Find where the given text appears and provide that cell's center as (X, Y) coordinate. 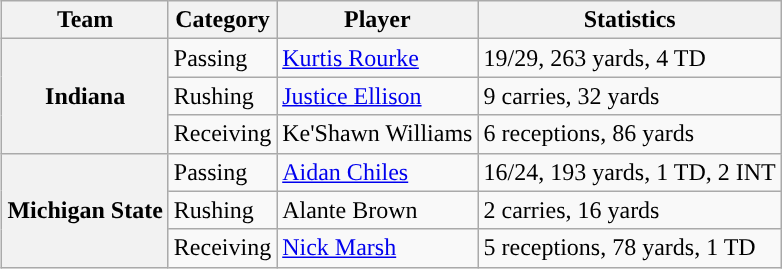
Aidan Chiles (378, 172)
Michigan State (85, 210)
Category (222, 20)
Team (85, 20)
5 receptions, 78 yards, 1 TD (630, 248)
Justice Ellison (378, 96)
Kurtis Rourke (378, 58)
Player (378, 20)
Indiana (85, 96)
16/24, 193 yards, 1 TD, 2 INT (630, 172)
Alante Brown (378, 210)
Statistics (630, 20)
2 carries, 16 yards (630, 210)
6 receptions, 86 yards (630, 134)
19/29, 263 yards, 4 TD (630, 58)
Nick Marsh (378, 248)
Ke'Shawn Williams (378, 134)
9 carries, 32 yards (630, 96)
